Output the (X, Y) coordinate of the center of the cell containing the given text.  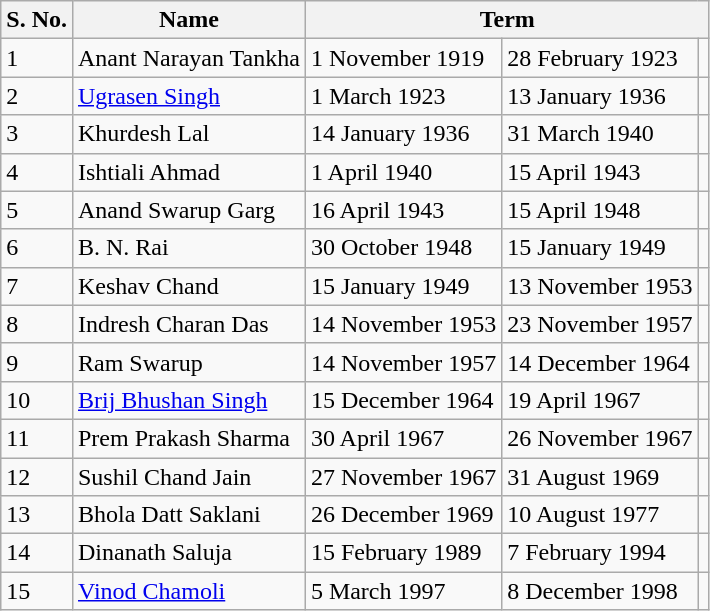
11 (37, 438)
Keshav Chand (188, 286)
8 December 1998 (600, 591)
15 April 1948 (600, 210)
13 (37, 515)
23 November 1957 (600, 324)
Anant Narayan Tankha (188, 58)
26 December 1969 (403, 515)
14 (37, 553)
6 (37, 248)
Sushil Chand Jain (188, 477)
30 April 1967 (403, 438)
Khurdesh Lal (188, 134)
28 February 1923 (600, 58)
1 November 1919 (403, 58)
Prem Prakash Sharma (188, 438)
Ishtiali Ahmad (188, 172)
19 April 1967 (600, 400)
15 February 1989 (403, 553)
13 November 1953 (600, 286)
31 March 1940 (600, 134)
B. N. Rai (188, 248)
2 (37, 96)
Term (507, 20)
15 (37, 591)
Indresh Charan Das (188, 324)
14 November 1957 (403, 362)
12 (37, 477)
30 October 1948 (403, 248)
4 (37, 172)
14 November 1953 (403, 324)
3 (37, 134)
1 March 1923 (403, 96)
S. No. (37, 20)
5 (37, 210)
31 August 1969 (600, 477)
Vinod Chamoli (188, 591)
Anand Swarup Garg (188, 210)
7 (37, 286)
Bhola Datt Saklani (188, 515)
Ugrasen Singh (188, 96)
14 December 1964 (600, 362)
26 November 1967 (600, 438)
10 August 1977 (600, 515)
15 December 1964 (403, 400)
Ram Swarup (188, 362)
14 January 1936 (403, 134)
15 April 1943 (600, 172)
5 March 1997 (403, 591)
9 (37, 362)
13 January 1936 (600, 96)
10 (37, 400)
1 April 1940 (403, 172)
16 April 1943 (403, 210)
8 (37, 324)
1 (37, 58)
Brij Bhushan Singh (188, 400)
7 February 1994 (600, 553)
Name (188, 20)
Dinanath Saluja (188, 553)
27 November 1967 (403, 477)
